Capture the cell that displays the provided text and extract its [x, y] central coordinate. 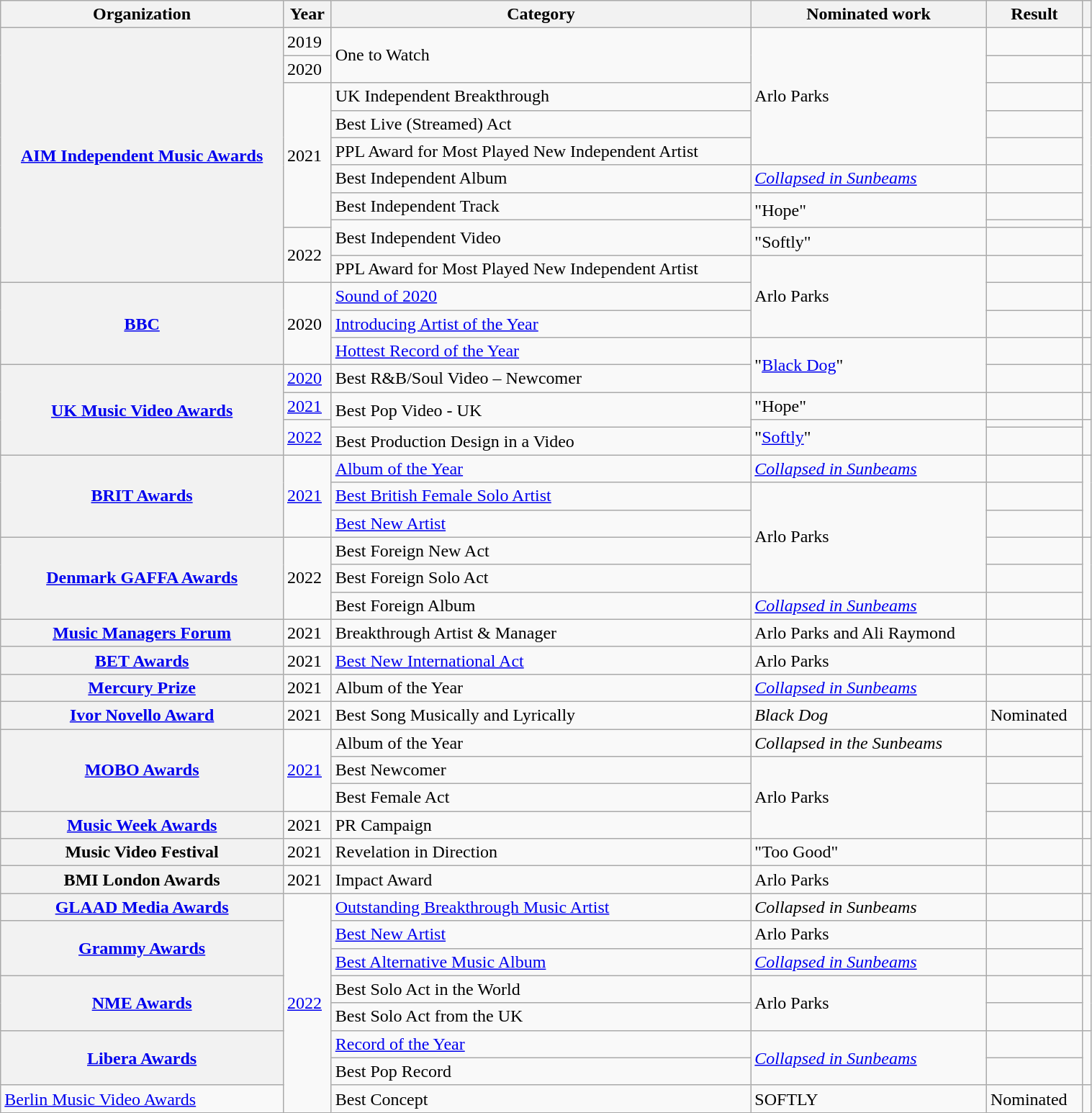
Best Independent Track [541, 206]
Mercury Prize [143, 688]
Best Female Act [541, 798]
Outstanding Breakthrough Music Artist [541, 907]
Record of the Year [541, 1044]
BET Awards [143, 660]
Sound of 2020 [541, 296]
Year [307, 14]
BMI London Awards [143, 880]
Impact Award [541, 880]
UK Independent Breakthrough [541, 96]
Berlin Music Video Awards [143, 1099]
MOBO Awards [143, 770]
Libera Awards [143, 1058]
Best R&B/Soul Video – Newcomer [541, 379]
Black Dog [869, 715]
Organization [143, 14]
Denmark GAFFA Awards [143, 578]
Best Production Design in a Video [541, 441]
Best New International Act [541, 660]
"Black Dog" [869, 365]
Music Video Festival [143, 852]
GLAAD Media Awards [143, 907]
Best Pop Record [541, 1071]
Best Concept [541, 1099]
BRIT Awards [143, 496]
2019 [307, 42]
PR Campaign [541, 825]
AIM Independent Music Awards [143, 156]
BBC [143, 323]
Best Pop Video - UK [541, 410]
One to Watch [541, 55]
Best Live (Streamed) Act [541, 124]
Revelation in Direction [541, 852]
Breakthrough Artist & Manager [541, 633]
NME Awards [143, 1003]
Introducing Artist of the Year [541, 323]
Music Week Awards [143, 825]
Best Alternative Music Album [541, 962]
Ivor Novello Award [143, 715]
Result [1034, 14]
Nominated work [869, 14]
Best Foreign Album [541, 605]
Hottest Record of the Year [541, 351]
"Too Good" [869, 852]
Best Independent Album [541, 179]
Best Independent Video [541, 238]
UK Music Video Awards [143, 410]
SOFTLY [869, 1099]
Best Solo Act from the UK [541, 1017]
Category [541, 14]
Collapsed in the Sunbeams [869, 742]
Music Managers Forum [143, 633]
Best Newcomer [541, 770]
Best Solo Act in the World [541, 989]
Arlo Parks and Ali Raymond [869, 633]
Best Song Musically and Lyrically [541, 715]
Best British Female Solo Artist [541, 496]
Best Foreign Solo Act [541, 578]
Best Foreign New Act [541, 551]
Grammy Awards [143, 948]
